Identify which cell holds the provided text, then report its [x, y] central coordinate. 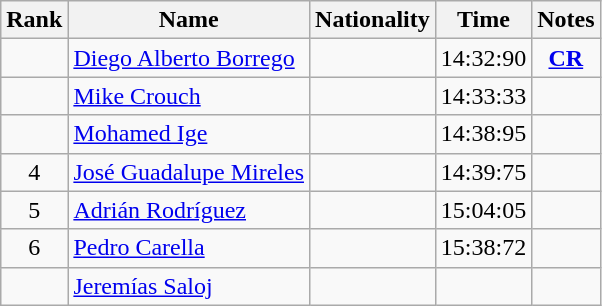
Time [483, 20]
15:38:72 [483, 248]
14:33:33 [483, 96]
Jeremías Saloj [189, 286]
Adrián Rodríguez [189, 210]
Mike Crouch [189, 96]
CR [566, 58]
4 [34, 172]
6 [34, 248]
Diego Alberto Borrego [189, 58]
Notes [566, 20]
5 [34, 210]
Mohamed Ige [189, 134]
José Guadalupe Mireles [189, 172]
14:38:95 [483, 134]
Nationality [373, 20]
Name [189, 20]
Rank [34, 20]
14:32:90 [483, 58]
Pedro Carella [189, 248]
14:39:75 [483, 172]
15:04:05 [483, 210]
